Return the [x, y] coordinate for the center point of the cell that contains the specified text.  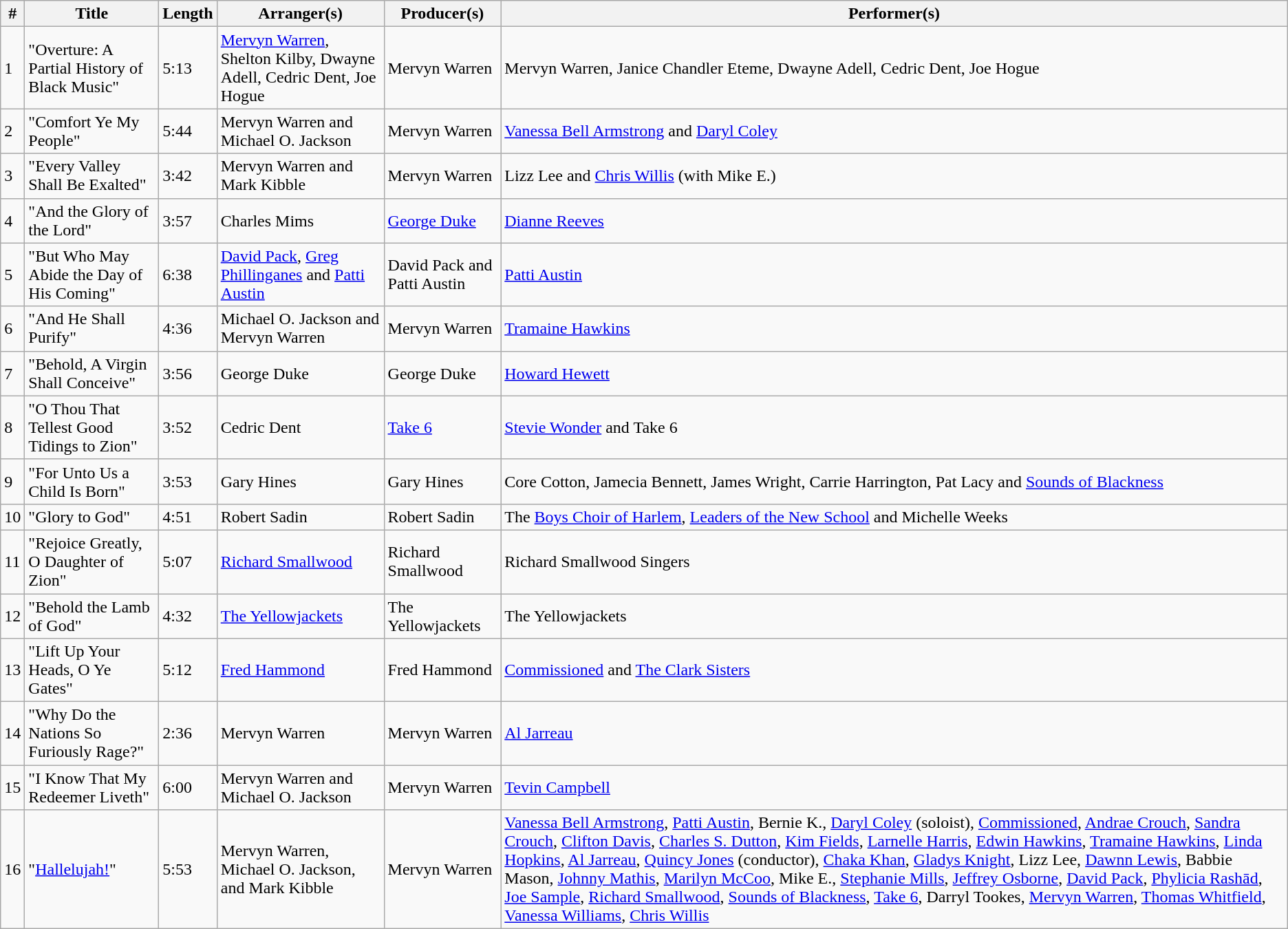
Mervyn Warren and Mark Kibble [300, 176]
Al Jarreau [894, 734]
Cedric Dent [300, 427]
Performer(s) [894, 14]
5:07 [188, 562]
Tramaine Hawkins [894, 329]
Patti Austin [894, 275]
Core Cotton, Jamecia Bennett, James Wright, Carrie Harrington, Pat Lacy and Sounds of Blackness [894, 482]
Charles Mims [300, 220]
Richard Smallwood Singers [894, 562]
David Pack and Patti Austin [442, 275]
David Pack, Greg Phillinganes and Patti Austin [300, 275]
"O Thou That Tellest Good Tidings to Zion" [92, 427]
5:13 [188, 67]
Tevin Campbell [894, 787]
"Behold the Lamb of God" [92, 615]
Mervyn Warren, Michael O. Jackson, and Mark Kibble [300, 870]
"Hallelujah!" [92, 870]
Michael O. Jackson and Mervyn Warren [300, 329]
"Why Do the Nations So Furiously Rage?" [92, 734]
Length [188, 14]
Stevie Wonder and Take 6 [894, 427]
"Lift Up Your Heads, O Ye Gates" [92, 670]
# [12, 14]
5 [12, 275]
"I Know That My Redeemer Liveth" [92, 787]
The Boys Choir of Harlem, Leaders of the New School and Michelle Weeks [894, 517]
6:38 [188, 275]
4:51 [188, 517]
12 [12, 615]
15 [12, 787]
3:42 [188, 176]
"And the Glory of the Lord" [92, 220]
5:53 [188, 870]
3 [12, 176]
7 [12, 373]
3:57 [188, 220]
Mervyn Warren, Shelton Kilby, Dwayne Adell, Cedric Dent, Joe Hogue [300, 67]
6:00 [188, 787]
11 [12, 562]
Lizz Lee and Chris Willis (with Mike E.) [894, 176]
"And He Shall Purify" [92, 329]
4:36 [188, 329]
Producer(s) [442, 14]
"Glory to God" [92, 517]
"Every Valley Shall Be Exalted" [92, 176]
3:53 [188, 482]
4:32 [188, 615]
14 [12, 734]
3:56 [188, 373]
10 [12, 517]
"Behold, A Virgin Shall Conceive" [92, 373]
Title [92, 14]
16 [12, 870]
Mervyn Warren, Janice Chandler Eteme, Dwayne Adell, Cedric Dent, Joe Hogue [894, 67]
Howard Hewett [894, 373]
"Comfort Ye My People" [92, 131]
"Rejoice Greatly, O Daughter of Zion" [92, 562]
Arranger(s) [300, 14]
6 [12, 329]
"Overture: A Partial History of Black Music" [92, 67]
2:36 [188, 734]
5:12 [188, 670]
8 [12, 427]
3:52 [188, 427]
4 [12, 220]
"For Unto Us a Child Is Born" [92, 482]
2 [12, 131]
9 [12, 482]
Vanessa Bell Armstrong and Daryl Coley [894, 131]
5:44 [188, 131]
Commissioned and The Clark Sisters [894, 670]
"But Who May Abide the Day of His Coming" [92, 275]
Take 6 [442, 427]
1 [12, 67]
Dianne Reeves [894, 220]
13 [12, 670]
